Provide the [x, y] coordinate of the cell's center where the given text is located.  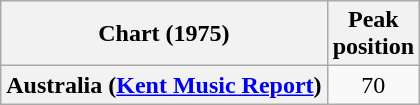
Australia (Kent Music Report) [164, 85]
70 [373, 85]
Chart (1975) [164, 34]
Peakposition [373, 34]
